Scan for the cell matching the given text and deliver its [X, Y] coordinate at center. 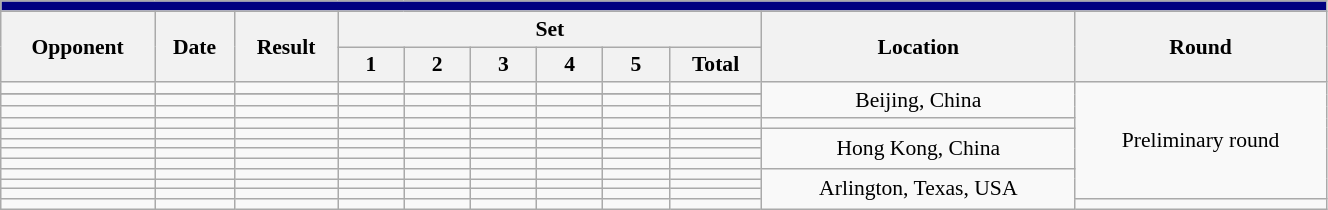
Hong Kong, China [918, 148]
Beijing, China [918, 101]
Arlington, Texas, USA [918, 189]
Round [1201, 46]
Preliminary round [1201, 142]
Total [716, 65]
5 [636, 65]
Result [286, 46]
4 [570, 65]
2 [437, 65]
3 [503, 65]
Set [550, 29]
Location [918, 46]
Date [194, 46]
1 [371, 65]
Opponent [78, 46]
